Find where the given text appears and provide that cell's center as [X, Y] coordinate. 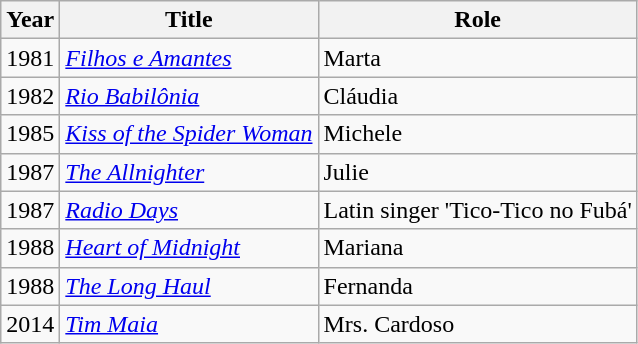
1982 [30, 96]
Latin singer 'Tico-Tico no Fubá' [478, 210]
Cláudia [478, 96]
Michele [478, 134]
1981 [30, 58]
Kiss of the Spider Woman [189, 134]
Mariana [478, 248]
Mrs. Cardoso [478, 324]
Filhos e Amantes [189, 58]
Role [478, 20]
Radio Days [189, 210]
1985 [30, 134]
The Allnighter [189, 172]
2014 [30, 324]
Year [30, 20]
Fernanda [478, 286]
Marta [478, 58]
Heart of Midnight [189, 248]
The Long Haul [189, 286]
Title [189, 20]
Julie [478, 172]
Rio Babilônia [189, 96]
Tim Maia [189, 324]
